Determine the (x, y) coordinate at the center of the cell enclosing the given text.  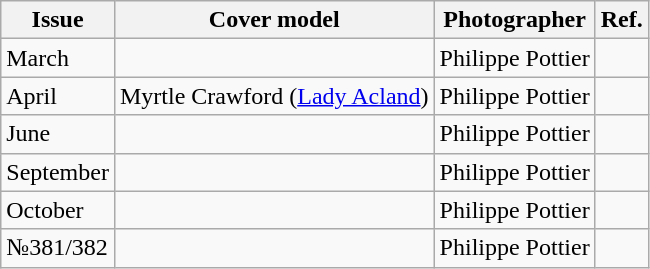
Ref. (622, 20)
April (58, 96)
Issue (58, 20)
№381/382 (58, 248)
September (58, 172)
October (58, 210)
Cover model (274, 20)
Myrtle Crawford (Lady Acland) (274, 96)
March (58, 58)
June (58, 134)
Photographer (514, 20)
